Determine the [X, Y] coordinate at the center of the cell enclosing the given text.  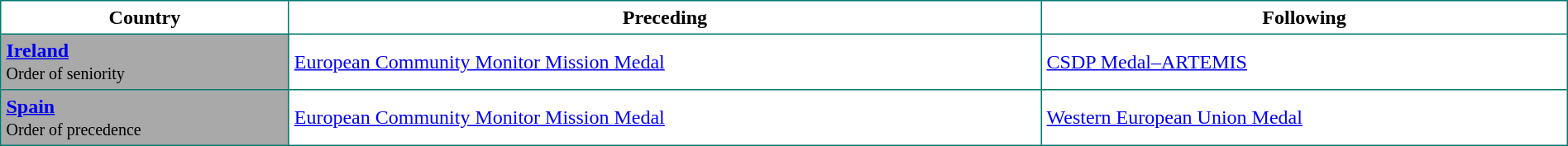
Western European Union Medal [1304, 118]
Preceding [665, 17]
Country [145, 17]
CSDP Medal–ARTEMIS [1304, 62]
Following [1304, 17]
IrelandOrder of seniority [145, 62]
SpainOrder of precedence [145, 118]
